Provide the [X, Y] coordinate of the cell's center where the given text is located.  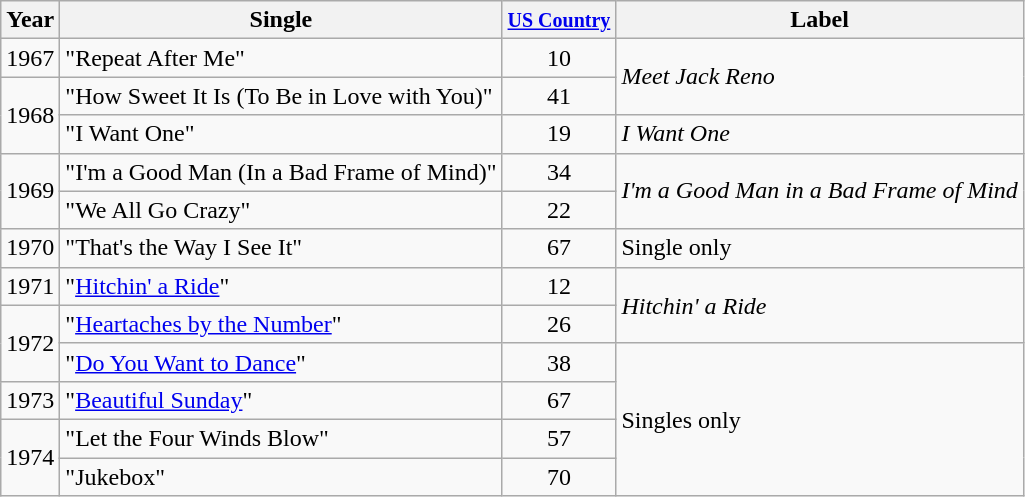
1972 [30, 343]
38 [559, 362]
"Heartaches by the Number" [281, 324]
"Let the Four Winds Blow" [281, 438]
US Country [559, 20]
Singles only [820, 419]
"Jukebox" [281, 477]
22 [559, 210]
Label [820, 20]
"I Want One" [281, 134]
26 [559, 324]
"Repeat After Me" [281, 58]
1967 [30, 58]
I'm a Good Man in a Bad Frame of Mind [820, 191]
"How Sweet It Is (To Be in Love with You)" [281, 96]
1969 [30, 191]
41 [559, 96]
1973 [30, 400]
"Hitchin' a Ride" [281, 286]
1968 [30, 115]
12 [559, 286]
1970 [30, 248]
57 [559, 438]
Single only [820, 248]
10 [559, 58]
"That's the Way I See It" [281, 248]
"Beautiful Sunday" [281, 400]
"I'm a Good Man (In a Bad Frame of Mind)" [281, 172]
1971 [30, 286]
Single [281, 20]
Year [30, 20]
"Do You Want to Dance" [281, 362]
"We All Go Crazy" [281, 210]
34 [559, 172]
70 [559, 477]
1974 [30, 457]
I Want One [820, 134]
Meet Jack Reno [820, 77]
Hitchin' a Ride [820, 305]
19 [559, 134]
